Detect which cell encompasses the target text, then output its (x, y) center coordinate. 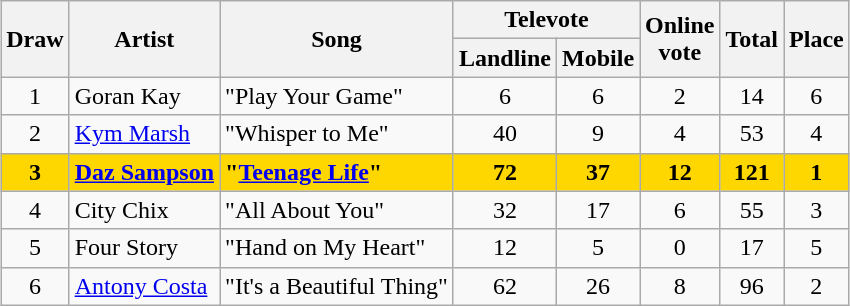
Four Story (144, 248)
53 (752, 134)
14 (752, 96)
0 (680, 248)
"Teenage Life" (337, 172)
37 (598, 172)
72 (504, 172)
Artist (144, 39)
55 (752, 210)
Song (337, 39)
Televote (546, 20)
40 (504, 134)
26 (598, 286)
"Whisper to Me" (337, 134)
121 (752, 172)
City Chix (144, 210)
"Hand on My Heart" (337, 248)
Kym Marsh (144, 134)
Landline (504, 58)
32 (504, 210)
Antony Costa (144, 286)
Mobile (598, 58)
Daz Sampson (144, 172)
"All About You" (337, 210)
Place (817, 39)
62 (504, 286)
9 (598, 134)
"Play Your Game" (337, 96)
Total (752, 39)
Onlinevote (680, 39)
Draw (35, 39)
8 (680, 286)
96 (752, 286)
"It's a Beautiful Thing" (337, 286)
Goran Kay (144, 96)
